Identify which cell holds the provided text, then report its [x, y] central coordinate. 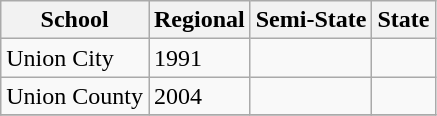
Regional [199, 20]
State [404, 20]
2004 [199, 96]
Semi-State [311, 20]
School [75, 20]
1991 [199, 58]
Union County [75, 96]
Union City [75, 58]
